Detect which cell encompasses the target text, then output its [x, y] center coordinate. 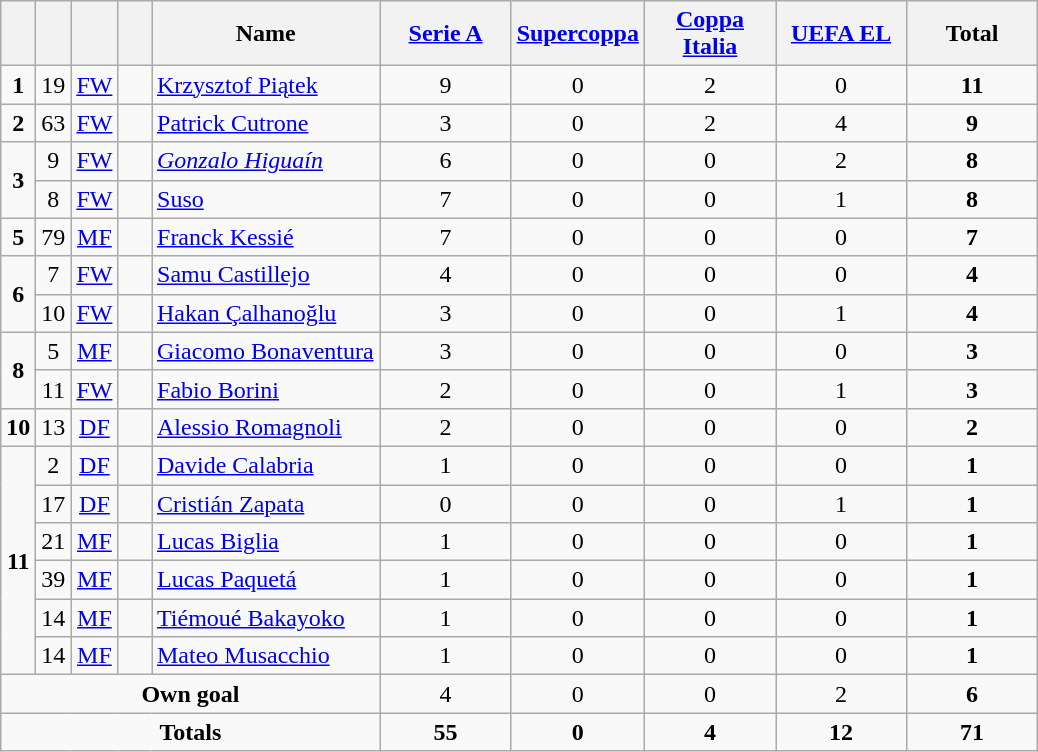
Hakan Çalhanoğlu [266, 313]
71 [972, 732]
Davide Calabria [266, 465]
21 [54, 542]
Krzysztof Piątek [266, 85]
Supercoppa [578, 34]
12 [842, 732]
Own goal [190, 694]
Totals [190, 732]
55 [446, 732]
Name [266, 34]
Lucas Biglia [266, 542]
UEFA EL [842, 34]
13 [54, 427]
Fabio Borini [266, 389]
Suso [266, 199]
Patrick Cutrone [266, 123]
Lucas Paquetá [266, 580]
Tiémoué Bakayoko [266, 618]
Franck Kessié [266, 237]
17 [54, 503]
Alessio Romagnoli [266, 427]
Coppa Italia [710, 34]
Samu Castillejo [266, 275]
Mateo Musacchio [266, 656]
Cristián Zapata [266, 503]
19 [54, 85]
Serie A [446, 34]
Giacomo Bonaventura [266, 351]
Total [972, 34]
39 [54, 580]
63 [54, 123]
Gonzalo Higuaín [266, 161]
79 [54, 237]
